Capture the cell that displays the provided text and extract its [x, y] central coordinate. 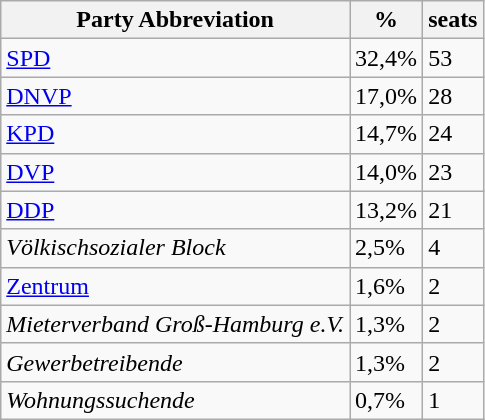
13,2% [386, 210]
53 [453, 58]
DDP [176, 210]
% [386, 20]
28 [453, 96]
DVP [176, 172]
Mieterverband Groß-Hamburg e.V. [176, 324]
Zentrum [176, 286]
2,5% [386, 248]
KPD [176, 134]
Party Abbreviation [176, 20]
0,7% [386, 400]
Völkischsozialer Block [176, 248]
DNVP [176, 96]
4 [453, 248]
21 [453, 210]
32,4% [386, 58]
14,0% [386, 172]
1,6% [386, 286]
seats [453, 20]
Wohnungssuchende [176, 400]
17,0% [386, 96]
14,7% [386, 134]
SPD [176, 58]
1 [453, 400]
24 [453, 134]
23 [453, 172]
Gewerbetreibende [176, 362]
